Provide the [x, y] coordinate of the cell's center where the given text is located.  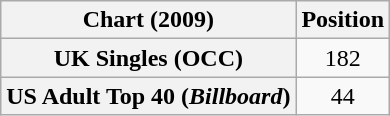
Position [343, 20]
US Adult Top 40 (Billboard) [148, 96]
182 [343, 58]
Chart (2009) [148, 20]
UK Singles (OCC) [148, 58]
44 [343, 96]
